Return the [X, Y] coordinate for the center point of the cell that contains the specified text.  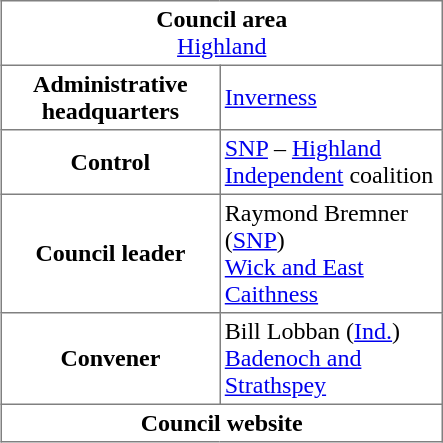
Convener [110, 359]
Administrative headquarters [110, 97]
Inverness [332, 97]
SNP – Highland Independent coalition [332, 162]
Raymond Bremner (SNP) Wick and East Caithness [332, 253]
Council website [222, 423]
Council leader [110, 253]
Bill Lobban (Ind.) Badenoch and Strathspey [332, 359]
Council area Highland [222, 33]
Control [110, 162]
